Locate the cell with the specified text and output its [X, Y] center coordinate. 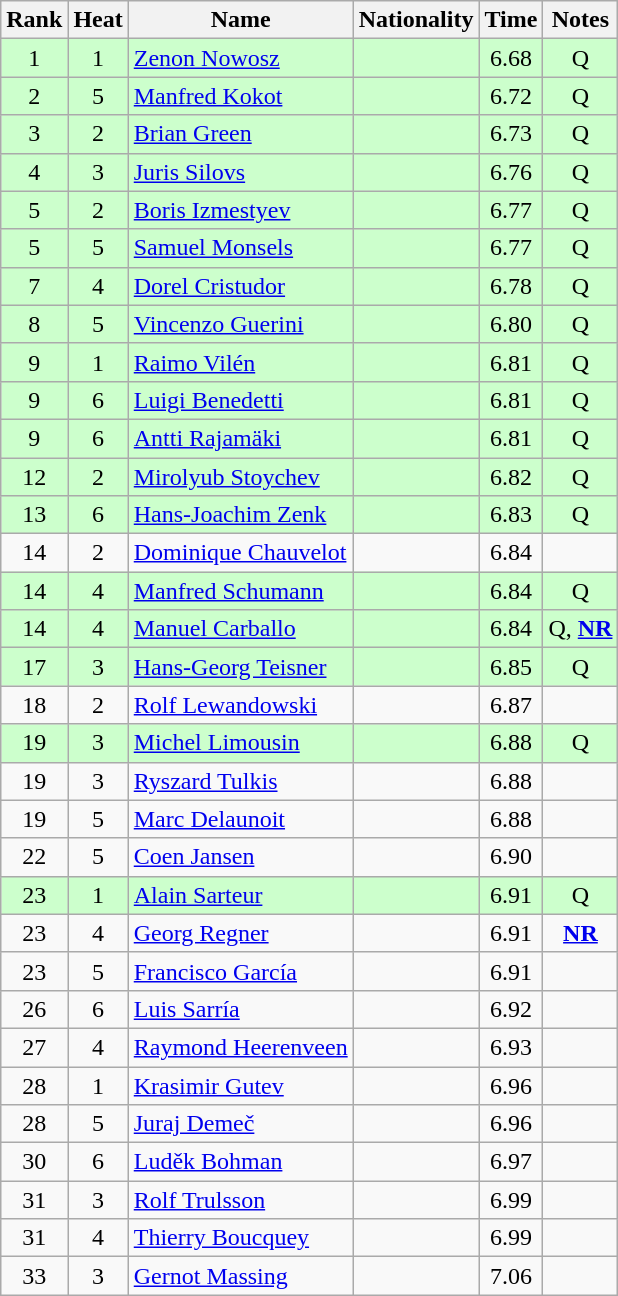
18 [34, 705]
17 [34, 667]
Alain Sarteur [240, 895]
Notes [580, 20]
NR [580, 933]
7 [34, 286]
Heat [98, 20]
Marc Delaunoit [240, 819]
6.93 [511, 1047]
Rank [34, 20]
Luigi Benedetti [240, 400]
22 [34, 857]
Manuel Carballo [240, 629]
6.68 [511, 58]
Ryszard Tulkis [240, 781]
6.72 [511, 96]
Rolf Trulsson [240, 1200]
Time [511, 20]
Name [240, 20]
Mirolyub Stoychev [240, 477]
Michel Limousin [240, 743]
Hans-Georg Teisner [240, 667]
6.85 [511, 667]
8 [34, 324]
12 [34, 477]
Krasimir Gutev [240, 1085]
Rolf Lewandowski [240, 705]
Dominique Chauvelot [240, 553]
Hans-Joachim Zenk [240, 515]
6.92 [511, 1009]
Brian Green [240, 134]
6.80 [511, 324]
26 [34, 1009]
Raimo Vilén [240, 362]
7.06 [511, 1276]
Luděk Bohman [240, 1162]
Francisco García [240, 971]
33 [34, 1276]
Vincenzo Guerini [240, 324]
Nationality [416, 20]
13 [34, 515]
Boris Izmestyev [240, 210]
6.73 [511, 134]
Raymond Heerenveen [240, 1047]
Dorel Cristudor [240, 286]
6.87 [511, 705]
Q, NR [580, 629]
6.78 [511, 286]
6.90 [511, 857]
Juraj Demeč [240, 1124]
Georg Regner [240, 933]
Luis Sarría [240, 1009]
Antti Rajamäki [240, 438]
Samuel Monsels [240, 248]
Gernot Massing [240, 1276]
6.83 [511, 515]
Thierry Boucquey [240, 1238]
Zenon Nowosz [240, 58]
27 [34, 1047]
6.76 [511, 172]
6.82 [511, 477]
Coen Jansen [240, 857]
6.97 [511, 1162]
Manfred Schumann [240, 591]
30 [34, 1162]
Juris Silovs [240, 172]
Manfred Kokot [240, 96]
